Identify which cell holds the provided text, then report its [X, Y] central coordinate. 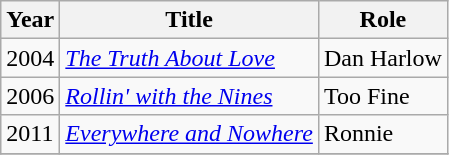
The Truth About Love [190, 58]
2011 [30, 134]
Year [30, 20]
Everywhere and Nowhere [190, 134]
Dan Harlow [382, 58]
Ronnie [382, 134]
Title [190, 20]
Too Fine [382, 96]
2004 [30, 58]
Rollin' with the Nines [190, 96]
Role [382, 20]
2006 [30, 96]
